Find where the given text appears and provide that cell's center as (x, y) coordinate. 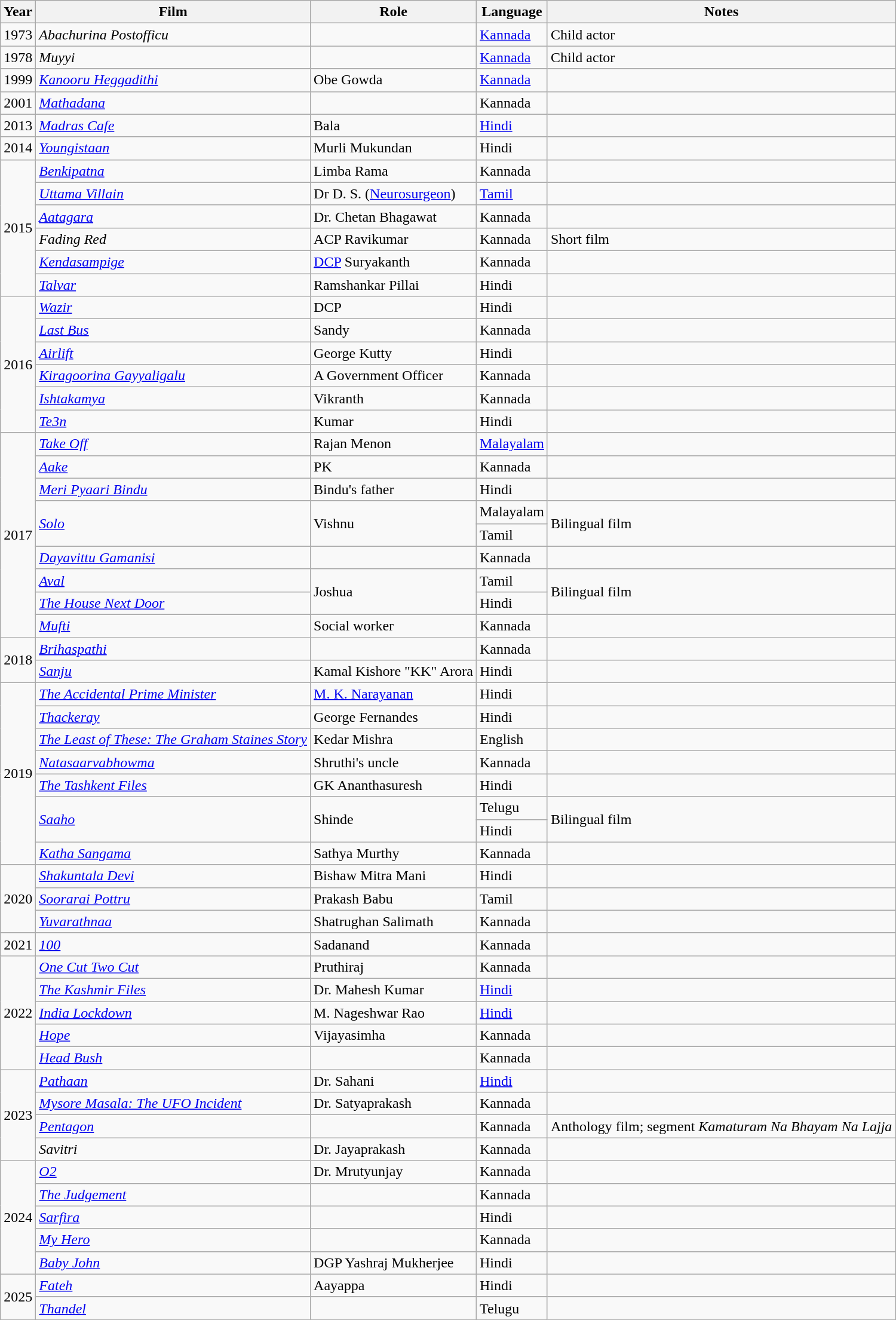
2016 (18, 365)
Dr. Mahesh Kumar (394, 990)
Aval (173, 580)
The Kashmir Files (173, 990)
2021 (18, 944)
Dr. Satyaprakash (394, 1104)
Short film (721, 239)
Shruthi's uncle (394, 762)
Take Off (173, 444)
A Government Officer (394, 376)
Thandel (173, 1308)
Youngistaan (173, 148)
English (511, 740)
Aatagara (173, 216)
2023 (18, 1115)
My Hero (173, 1240)
The Accidental Prime Minister (173, 694)
2017 (18, 535)
O2 (173, 1172)
Madras Cafe (173, 125)
Kedar Mishra (394, 740)
2013 (18, 125)
Sanju (173, 672)
One Cut Two Cut (173, 967)
2020 (18, 899)
2024 (18, 1217)
Muyyi (173, 57)
2001 (18, 103)
Prakash Babu (394, 899)
Vikranth (394, 399)
ACP Ravikumar (394, 239)
1978 (18, 57)
Obe Gowda (394, 80)
Solo (173, 523)
Wazir (173, 308)
The House Next Door (173, 603)
Ramshankar Pillai (394, 285)
Bishaw Mitra Mani (394, 876)
Meri Pyaari Bindu (173, 489)
Kumar (394, 421)
Rajan Menon (394, 444)
Fading Red (173, 239)
Dr. Mrutyunjay (394, 1172)
Notes (721, 12)
Benkipatna (173, 171)
GK Ananthasuresh (394, 785)
2014 (18, 148)
Pentagon (173, 1126)
Abachurina Postofficu (173, 35)
Baby John (173, 1263)
Dr. Chetan Bhagawat (394, 216)
India Lockdown (173, 1013)
M. K. Narayanan (394, 694)
Last Bus (173, 330)
Ishtakamya (173, 399)
Dr. Jayaprakash (394, 1149)
PK (394, 467)
Uttama Villain (173, 194)
Sadanand (394, 944)
Language (511, 12)
Year (18, 12)
Sandy (394, 330)
Hope (173, 1036)
Mathadana (173, 103)
100 (173, 944)
Vishnu (394, 523)
Dayavittu Gamanisi (173, 558)
2019 (18, 774)
Pathaan (173, 1081)
Shinde (394, 819)
The Judgement (173, 1195)
Brihaspathi (173, 648)
The Tashkent Files (173, 785)
1973 (18, 35)
Fateh (173, 1285)
Pruthiraj (394, 967)
DCP (394, 308)
Bala (394, 125)
Talvar (173, 285)
Te3n (173, 421)
Murli Mukundan (394, 148)
Head Bush (173, 1058)
Dr D. S. (Neurosurgeon) (394, 194)
Kendasampige (173, 262)
Social worker (394, 626)
Bindu's father (394, 489)
Vijayasimha (394, 1036)
2018 (18, 660)
Shakuntala Devi (173, 876)
Kanooru Heggadithi (173, 80)
Kiragoorina Gayyaligalu (173, 376)
Mufti (173, 626)
Anthology film; segment Kamaturam Na Bhayam Na Lajja (721, 1126)
Savitri (173, 1149)
M. Nageshwar Rao (394, 1013)
Joshua (394, 592)
Soorarai Pottru (173, 899)
Mysore Masala: The UFO Incident (173, 1104)
Yuvarathnaa (173, 921)
The Least of These: The Graham Staines Story (173, 740)
1999 (18, 80)
DGP Yashraj Mukherjee (394, 1263)
Airlift (173, 353)
Shatrughan Salimath (394, 921)
Aake (173, 467)
Katha Sangama (173, 853)
Film (173, 12)
Sarfira (173, 1217)
George Fernandes (394, 717)
2025 (18, 1297)
Dr. Sahani (394, 1081)
Natasaarvabhowma (173, 762)
Sathya Murthy (394, 853)
George Kutty (394, 353)
Role (394, 12)
Aayappa (394, 1285)
2015 (18, 228)
2022 (18, 1012)
DCP Suryakanth (394, 262)
Saaho (173, 819)
Kamal Kishore "KK" Arora (394, 672)
Thackeray (173, 717)
Limba Rama (394, 171)
